Return (X, Y) of the center of cell containing provided text 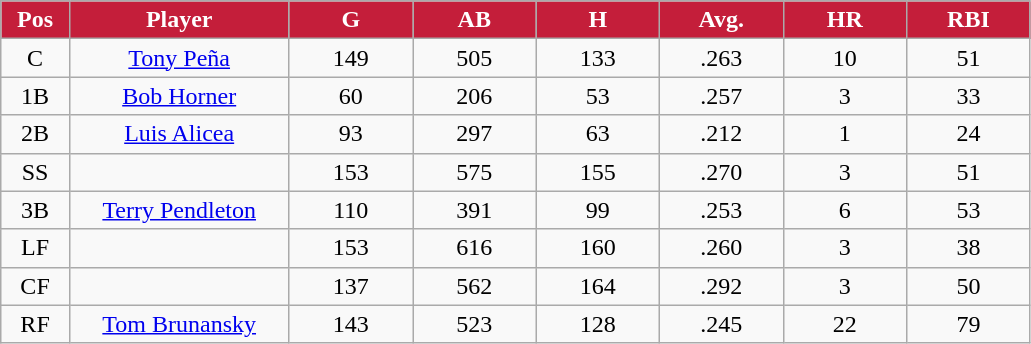
2B (36, 134)
LF (36, 248)
10 (845, 58)
AB (475, 20)
RBI (969, 20)
562 (475, 286)
Luis Alicea (179, 134)
HR (845, 20)
Tony Peña (179, 58)
160 (598, 248)
137 (351, 286)
22 (845, 324)
110 (351, 210)
.257 (722, 96)
SS (36, 172)
1B (36, 96)
C (36, 58)
63 (598, 134)
Terry Pendleton (179, 210)
3B (36, 210)
155 (598, 172)
.260 (722, 248)
.212 (722, 134)
.292 (722, 286)
575 (475, 172)
93 (351, 134)
206 (475, 96)
.270 (722, 172)
50 (969, 286)
.263 (722, 58)
24 (969, 134)
6 (845, 210)
Tom Brunansky (179, 324)
CF (36, 286)
RF (36, 324)
Avg. (722, 20)
60 (351, 96)
128 (598, 324)
Player (179, 20)
H (598, 20)
Bob Horner (179, 96)
164 (598, 286)
143 (351, 324)
505 (475, 58)
523 (475, 324)
133 (598, 58)
99 (598, 210)
.245 (722, 324)
1 (845, 134)
.253 (722, 210)
297 (475, 134)
149 (351, 58)
Pos (36, 20)
391 (475, 210)
79 (969, 324)
33 (969, 96)
G (351, 20)
616 (475, 248)
38 (969, 248)
